Return (X, Y) of the center of cell containing provided text 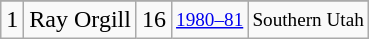
Southern Utah (308, 20)
16 (154, 20)
1980–81 (209, 20)
1 (12, 20)
Ray Orgill (80, 20)
